For the text-containing cell, return its midpoint in [x, y] coordinate format. 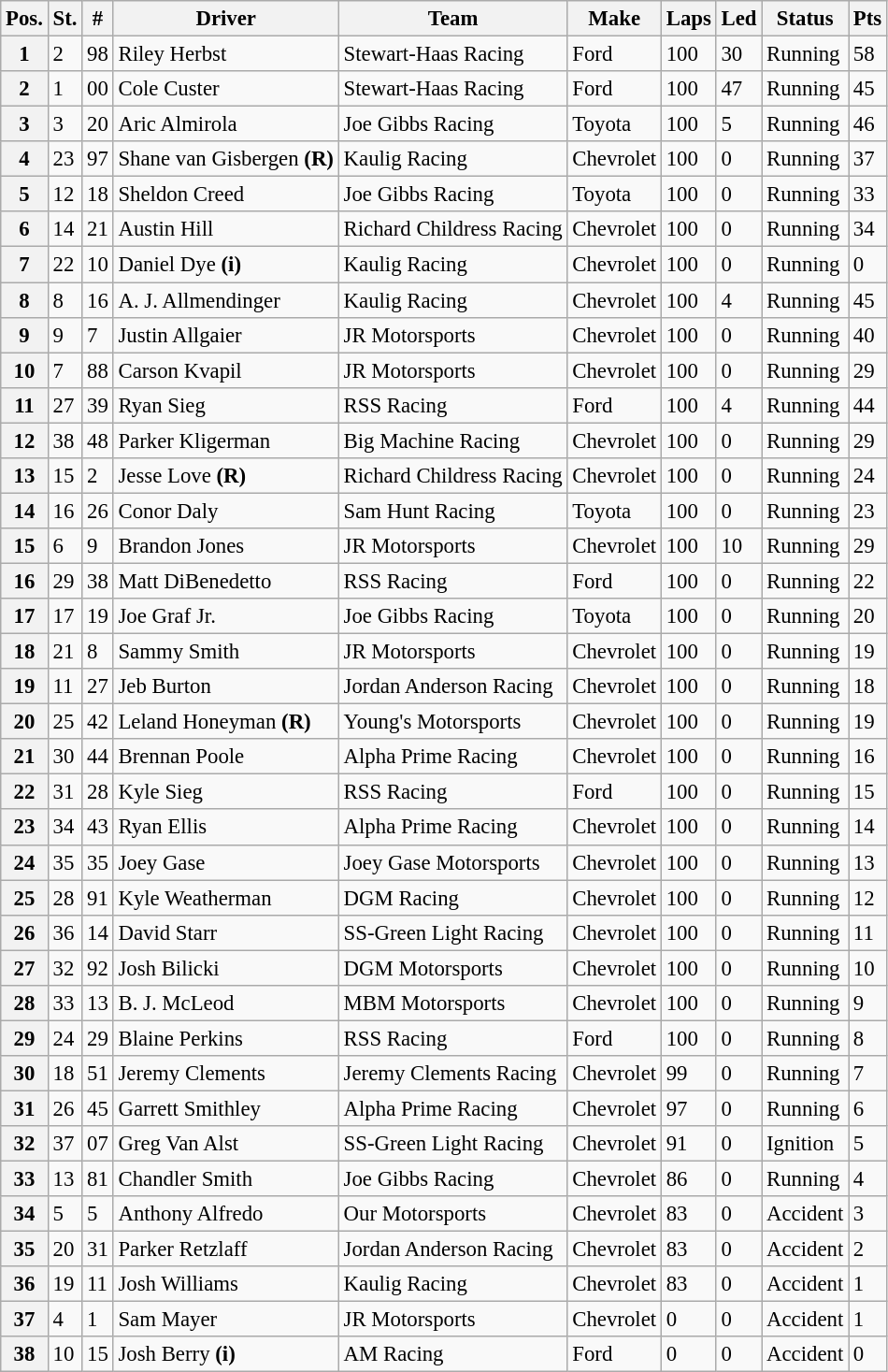
40 [867, 335]
St. [65, 19]
Conor Daly [226, 511]
47 [738, 89]
Chandler Smith [226, 1179]
42 [97, 722]
88 [97, 370]
MBM Motorsports [452, 1004]
Jeb Burton [226, 686]
Joey Gase Motorsports [452, 862]
Anthony Alfredo [226, 1214]
Cole Custer [226, 89]
Sheldon Creed [226, 195]
# [97, 19]
Matt DiBenedetto [226, 581]
A. J. Allmendinger [226, 300]
Brandon Jones [226, 546]
Garrett Smithley [226, 1108]
Jeremy Clements Racing [452, 1074]
Status [806, 19]
Laps [688, 19]
Pts [867, 19]
81 [97, 1179]
07 [97, 1144]
Josh Bilicki [226, 968]
Riley Herbst [226, 54]
39 [97, 405]
51 [97, 1074]
Parker Kligerman [226, 440]
Ryan Ellis [226, 828]
Parker Retzlaff [226, 1249]
Justin Allgaier [226, 335]
Sam Hunt Racing [452, 511]
Team [452, 19]
DGM Racing [452, 898]
48 [97, 440]
Kyle Sieg [226, 792]
Aric Almirola [226, 124]
92 [97, 968]
Sam Mayer [226, 1320]
Brennan Poole [226, 757]
Sammy Smith [226, 652]
86 [688, 1179]
DGM Motorsports [452, 968]
Jeremy Clements [226, 1074]
Leland Honeyman (R) [226, 722]
Big Machine Racing [452, 440]
Ignition [806, 1144]
99 [688, 1074]
David Starr [226, 932]
B. J. McLeod [226, 1004]
Blaine Perkins [226, 1038]
Shane van Gisbergen (R) [226, 159]
Pos. [24, 19]
Led [738, 19]
58 [867, 54]
Daniel Dye (i) [226, 265]
00 [97, 89]
Joey Gase [226, 862]
Young's Motorsports [452, 722]
Carson Kvapil [226, 370]
43 [97, 828]
Make [614, 19]
Driver [226, 19]
Josh Williams [226, 1284]
Austin Hill [226, 229]
Greg Van Alst [226, 1144]
98 [97, 54]
46 [867, 124]
Joe Graf Jr. [226, 616]
Our Motorsports [452, 1214]
Ryan Sieg [226, 405]
Jesse Love (R) [226, 476]
Kyle Weatherman [226, 898]
